Provide the [x, y] coordinate of the cell's center where the given text is located.  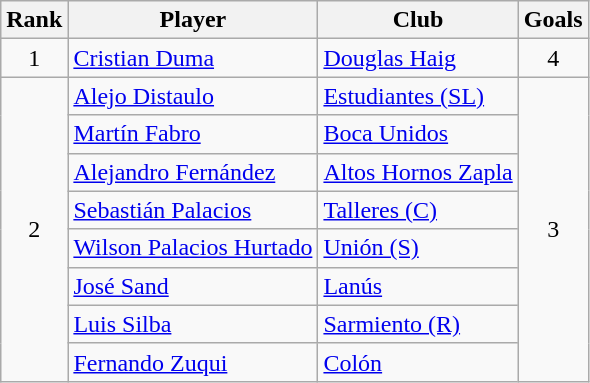
Colón [418, 362]
Club [418, 20]
José Sand [193, 286]
Estudiantes (SL) [418, 96]
Martín Fabro [193, 134]
Wilson Palacios Hurtado [193, 248]
Alejandro Fernández [193, 172]
1 [34, 58]
Talleres (C) [418, 210]
Sarmiento (R) [418, 324]
Luis Silba [193, 324]
4 [553, 58]
Rank [34, 20]
3 [553, 229]
Sebastián Palacios [193, 210]
Goals [553, 20]
Altos Hornos Zapla [418, 172]
Unión (S) [418, 248]
Boca Unidos [418, 134]
Player [193, 20]
Fernando Zuqui [193, 362]
2 [34, 229]
Alejo Distaulo [193, 96]
Cristian Duma [193, 58]
Douglas Haig [418, 58]
Lanús [418, 286]
